Determine the (X, Y) coordinate at the center of the cell enclosing the given text.  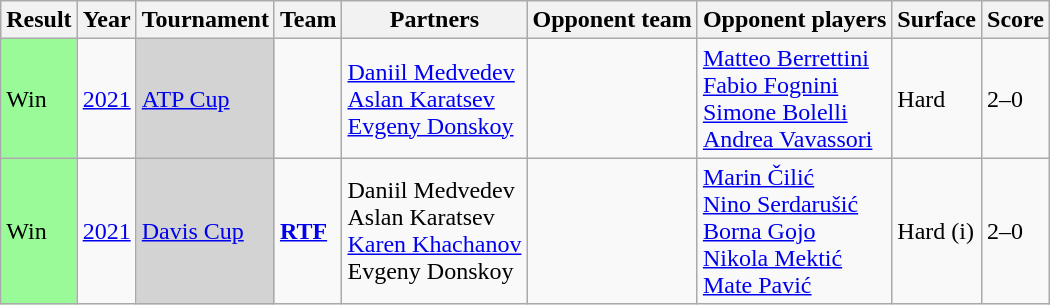
Daniil MedvedevAslan KaratsevEvgeny Donskoy (434, 98)
Year (106, 20)
Team (308, 20)
Davis Cup (205, 231)
Matteo BerrettiniFabio FogniniSimone BolelliAndrea Vavassori (794, 98)
Result (39, 20)
ATP Cup (205, 98)
Marin ČilićNino SerdarušićBorna GojoNikola MektićMate Pavić (794, 231)
Tournament (205, 20)
Surface (937, 20)
Score (1016, 20)
Hard (i) (937, 231)
Partners (434, 20)
Opponent players (794, 20)
Daniil MedvedevAslan KaratsevKaren KhachanovEvgeny Donskoy (434, 231)
Hard (937, 98)
RTF (308, 231)
Opponent team (612, 20)
